Determine the (x, y) coordinate at the center of the cell enclosing the given text.  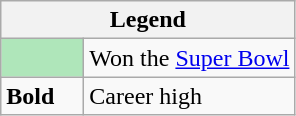
Legend (148, 20)
Bold (42, 96)
Won the Super Bowl (190, 58)
Career high (190, 96)
